For the text-containing cell, return its midpoint in [x, y] coordinate format. 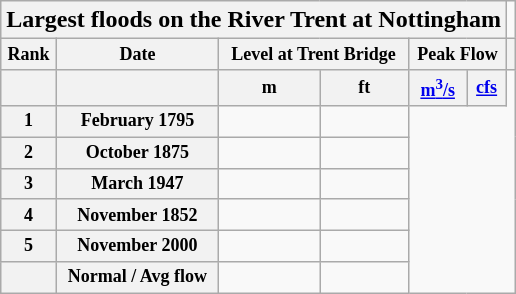
Peak Flow [458, 54]
2 [29, 152]
Date [137, 54]
Rank [29, 54]
m [270, 88]
Normal / Avg flow [137, 278]
cfs [487, 88]
February 1795 [137, 122]
1 [29, 122]
Largest floods on the River Trent at Nottingham [254, 20]
November 2000 [137, 246]
5 [29, 246]
m3/s [438, 88]
4 [29, 214]
3 [29, 184]
October 1875 [137, 152]
March 1947 [137, 184]
Level at Trent Bridge [314, 54]
November 1852 [137, 214]
ft [364, 88]
